For the text-containing cell, return its midpoint in (x, y) coordinate format. 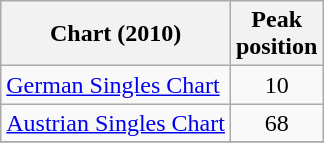
Peak position (276, 34)
German Singles Chart (116, 85)
Chart (2010) (116, 34)
68 (276, 123)
Austrian Singles Chart (116, 123)
10 (276, 85)
